Identify which cell holds the provided text, then report its (X, Y) central coordinate. 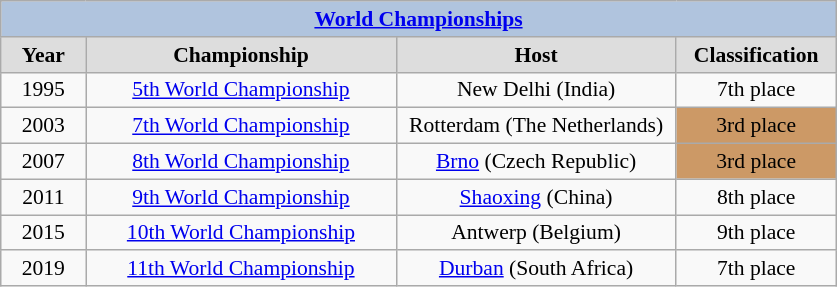
Rotterdam (The Netherlands) (536, 126)
2003 (44, 126)
2007 (44, 162)
Year (44, 55)
5th World Championship (241, 90)
8th place (756, 197)
9th place (756, 233)
Antwerp (Belgium) (536, 233)
World Championships (419, 19)
Brno (Czech Republic) (536, 162)
11th World Championship (241, 269)
1995 (44, 90)
Classification (756, 55)
2019 (44, 269)
New Delhi (India) (536, 90)
Host (536, 55)
2015 (44, 233)
9th World Championship (241, 197)
Durban (South Africa) (536, 269)
8th World Championship (241, 162)
Shaoxing (China) (536, 197)
2011 (44, 197)
Championship (241, 55)
7th World Championship (241, 126)
10th World Championship (241, 233)
